Return [X, Y] of the center of cell containing provided text 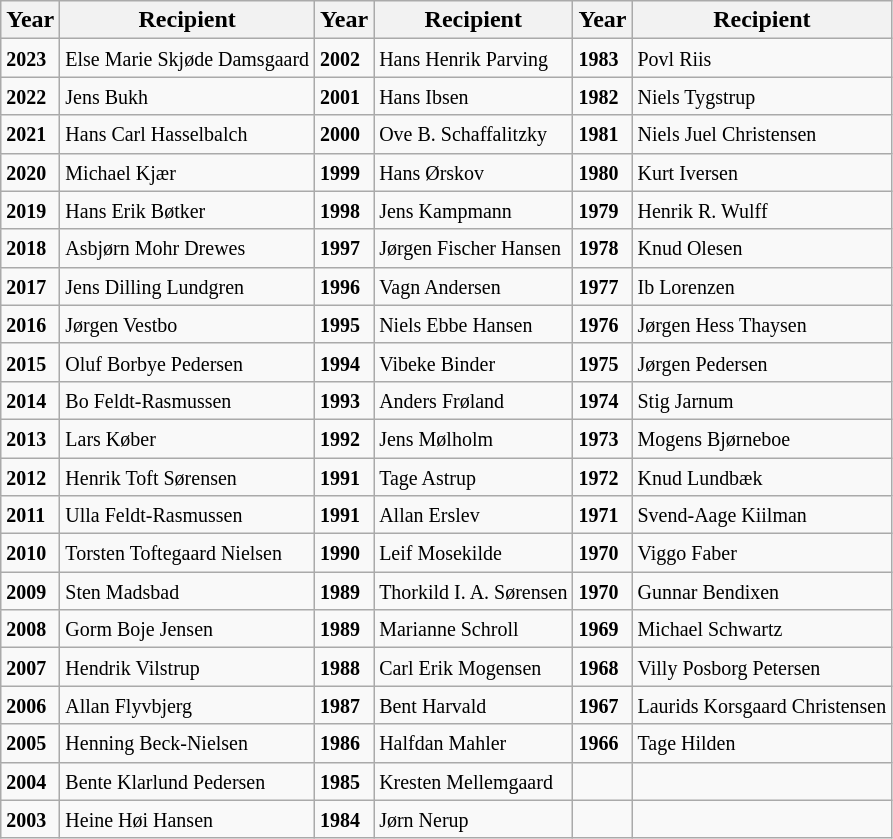
Leif Mosekilde [474, 553]
Lars Køber [188, 438]
1979 [602, 210]
Heine Høi Hansen [188, 819]
1993 [344, 400]
2018 [30, 248]
2009 [30, 591]
1980 [602, 172]
2017 [30, 286]
2013 [30, 438]
Vagn Andersen [474, 286]
1982 [602, 96]
Niels Ebbe Hansen [474, 324]
1978 [602, 248]
Jens Bukh [188, 96]
Villy Posborg Petersen [762, 667]
Henrik R. Wulff [762, 210]
Jørgen Hess Thaysen [762, 324]
1976 [602, 324]
Torsten Toftegaard Nielsen [188, 553]
Ib Lorenzen [762, 286]
Hans Henrik Parving [474, 58]
Else Marie Skjøde Damsgaard [188, 58]
1977 [602, 286]
Hans Ørskov [474, 172]
Tage Astrup [474, 477]
2019 [30, 210]
Mogens Bjørneboe [762, 438]
2016 [30, 324]
Knud Olesen [762, 248]
2015 [30, 362]
Niels Tygstrup [762, 96]
Anders Frøland [474, 400]
Kresten Mellemgaard [474, 781]
Hans Ibsen [474, 96]
1984 [344, 819]
2005 [30, 743]
1999 [344, 172]
Hans Erik Bøtker [188, 210]
1967 [602, 705]
2004 [30, 781]
1990 [344, 553]
Vibeke Binder [474, 362]
2003 [30, 819]
1996 [344, 286]
Kurt Iversen [762, 172]
2010 [30, 553]
Stig Jarnum [762, 400]
Asbjørn Mohr Drewes [188, 248]
Thorkild I. A. Sørensen [474, 591]
Michael Schwartz [762, 629]
1973 [602, 438]
2001 [344, 96]
Jørgen Fischer Hansen [474, 248]
2011 [30, 515]
1995 [344, 324]
Knud Lundbæk [762, 477]
2021 [30, 134]
1987 [344, 705]
2014 [30, 400]
Hans Carl Hasselbalch [188, 134]
Jens Dilling Lundgren [188, 286]
1966 [602, 743]
1988 [344, 667]
2002 [344, 58]
Jørgen Pedersen [762, 362]
1983 [602, 58]
Allan Flyvbjerg [188, 705]
1992 [344, 438]
Hendrik Vilstrup [188, 667]
Henrik Toft Sørensen [188, 477]
Viggo Faber [762, 553]
1998 [344, 210]
Oluf Borbye Pedersen [188, 362]
Bent Harvald [474, 705]
2006 [30, 705]
Marianne Schroll [474, 629]
2022 [30, 96]
1986 [344, 743]
Henning Beck-Nielsen [188, 743]
2012 [30, 477]
Jens Mølholm [474, 438]
1997 [344, 248]
1975 [602, 362]
1981 [602, 134]
2020 [30, 172]
2007 [30, 667]
Laurids Korsgaard Christensen [762, 705]
1969 [602, 629]
Jørgen Vestbo [188, 324]
Michael Kjær [188, 172]
Jens Kampmann [474, 210]
Jørn Nerup [474, 819]
1985 [344, 781]
Bo Feldt-Rasmussen [188, 400]
2008 [30, 629]
Allan Erslev [474, 515]
1974 [602, 400]
1968 [602, 667]
2023 [30, 58]
Carl Erik Mogensen [474, 667]
Povl Riis [762, 58]
Gorm Boje Jensen [188, 629]
1972 [602, 477]
Tage Hilden [762, 743]
Bente Klarlund Pedersen [188, 781]
Gunnar Bendixen [762, 591]
Sten Madsbad [188, 591]
Ove B. Schaffalitzky [474, 134]
1994 [344, 362]
2000 [344, 134]
Svend-Aage Kiilman [762, 515]
Halfdan Mahler [474, 743]
1971 [602, 515]
Ulla Feldt-Rasmussen [188, 515]
Niels Juel Christensen [762, 134]
